Return the [X, Y] coordinate for the center point of the cell that contains the specified text.  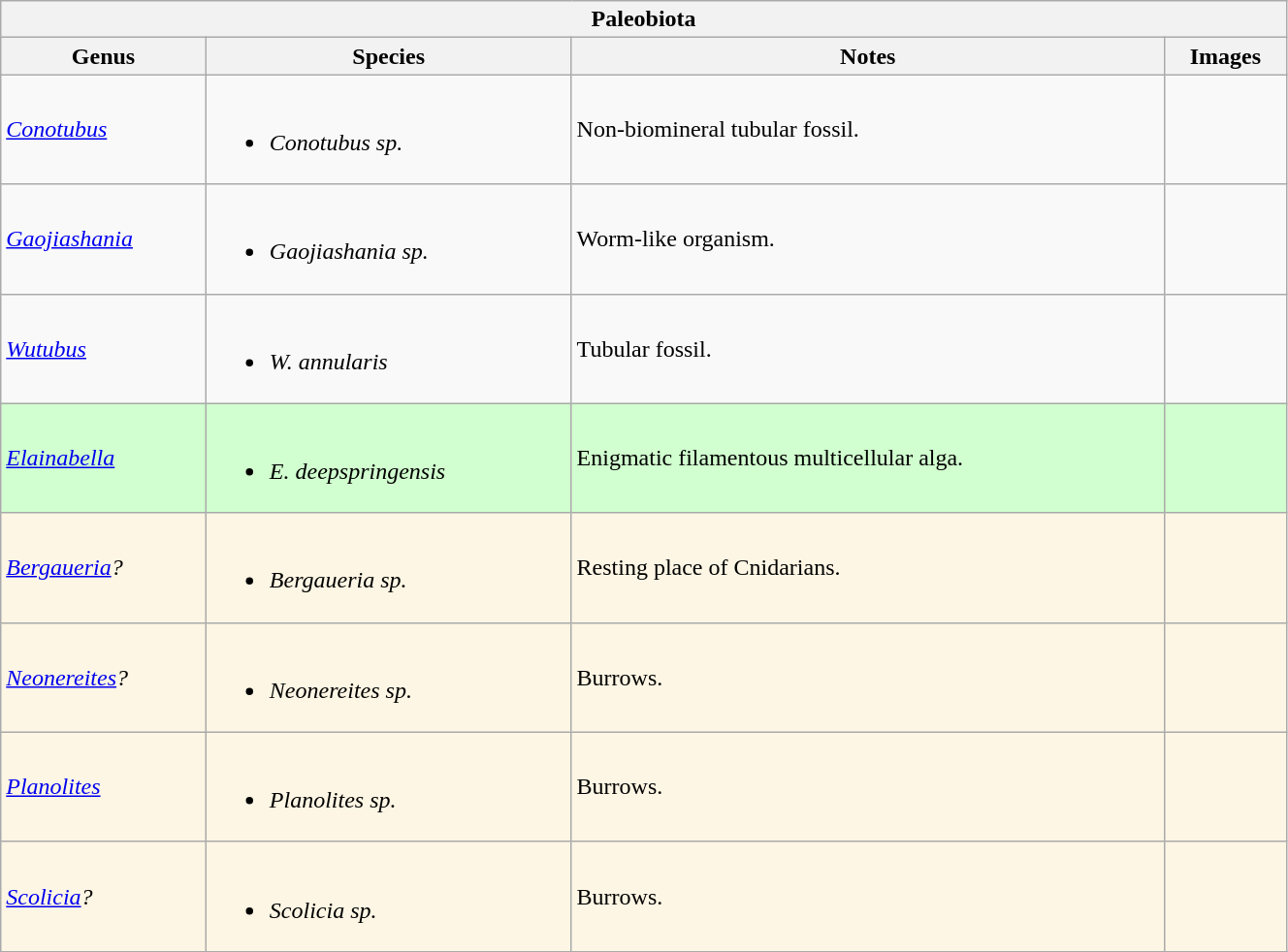
Genus [104, 56]
Planolites sp. [388, 787]
Scolicia sp. [388, 896]
Non-biomineral tubular fossil. [867, 130]
Worm-like organism. [867, 238]
Wutubus [104, 349]
Gaojiashania sp. [388, 238]
Conotubus sp. [388, 130]
Enigmatic filamentous multicellular alga. [867, 458]
Planolites [104, 787]
Gaojiashania [104, 238]
Notes [867, 56]
Images [1225, 56]
Bergaueria sp. [388, 568]
Bergaueria? [104, 568]
Paleobiota [644, 19]
E. deepspringensis [388, 458]
Scolicia? [104, 896]
Species [388, 56]
Resting place of Cnidarians. [867, 568]
Elainabella [104, 458]
Neonereites sp. [388, 677]
W. annularis [388, 349]
Conotubus [104, 130]
Neonereites? [104, 677]
Tubular fossil. [867, 349]
